Locate the cell with the specified text and output its [X, Y] center coordinate. 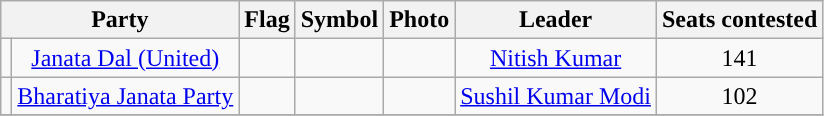
Symbol [339, 20]
102 [739, 96]
Party [120, 20]
Seats contested [739, 20]
141 [739, 58]
Nitish Kumar [556, 58]
Sushil Kumar Modi [556, 96]
Leader [556, 20]
Photo [420, 20]
Flag [267, 20]
Janata Dal (United) [126, 58]
Bharatiya Janata Party [126, 96]
